Find where the given text appears and provide that cell's center as [x, y] coordinate. 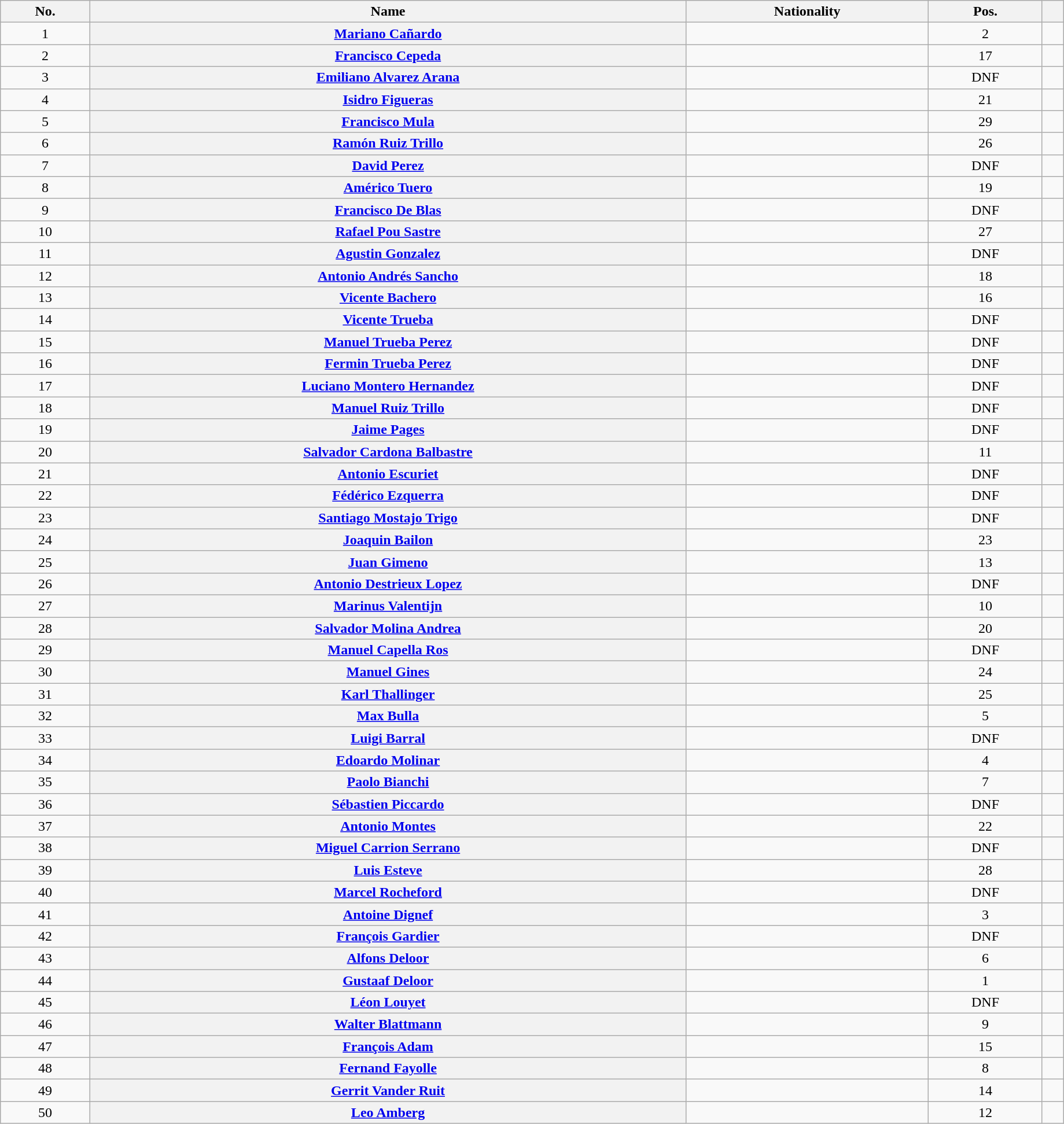
Rafael Pou Sastre [388, 231]
Ramón Ruiz Trillo [388, 143]
Pos. [986, 12]
46 [45, 1025]
42 [45, 936]
Marinus Valentijn [388, 606]
47 [45, 1046]
Edoardo Molinar [388, 760]
Luis Esteve [388, 870]
Antonio Andrés Sancho [388, 276]
Karl Thallinger [388, 694]
Antonio Montes [388, 826]
Salvador Molina Andrea [388, 628]
Francisco De Blas [388, 209]
43 [45, 958]
40 [45, 892]
Vicente Trueba [388, 320]
Francisco Mula [388, 121]
32 [45, 716]
Miguel Carrion Serrano [388, 848]
33 [45, 738]
39 [45, 870]
Manuel Trueba Perez [388, 342]
Name [388, 12]
35 [45, 782]
Manuel Capella Ros [388, 650]
Luciano Montero Hernandez [388, 386]
Alfons Deloor [388, 958]
48 [45, 1068]
Fermin Trueba Perez [388, 364]
No. [45, 12]
Luigi Barral [388, 738]
Marcel Rocheford [388, 892]
Juan Gimeno [388, 562]
44 [45, 981]
David Perez [388, 165]
François Adam [388, 1046]
Isidro Figueras [388, 99]
François Gardier [388, 936]
Fernand Fayolle [388, 1068]
Nationality [808, 12]
Antonio Destrieux Lopez [388, 584]
Léon Louyet [388, 1003]
Salvador Cardona Balbastre [388, 452]
50 [45, 1112]
Gustaaf Deloor [388, 981]
Walter Blattmann [388, 1025]
Mariano Cañardo [388, 34]
41 [45, 914]
Emiliano Alvarez Arana [388, 78]
Leo Amberg [388, 1112]
Jaime Pages [388, 430]
Antoine Dignef [388, 914]
Manuel Gines [388, 672]
Américo Tuero [388, 187]
Agustin Gonzalez [388, 253]
37 [45, 826]
Joaquin Bailon [388, 540]
Vicente Bachero [388, 298]
Manuel Ruiz Trillo [388, 408]
34 [45, 760]
31 [45, 694]
36 [45, 804]
Max Bulla [388, 716]
45 [45, 1003]
Fédérico Ezquerra [388, 496]
38 [45, 848]
30 [45, 672]
Sébastien Piccardo [388, 804]
Paolo Bianchi [388, 782]
Gerrit Vander Ruit [388, 1090]
Antonio Escuriet [388, 474]
Santiago Mostajo Trigo [388, 518]
49 [45, 1090]
Francisco Cepeda [388, 56]
